Output the [X, Y] coordinate of the center of the cell containing the given text.  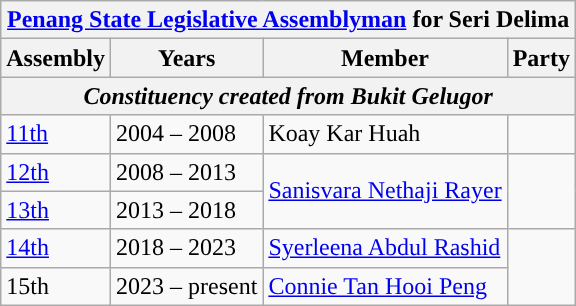
13th [56, 210]
2008 – 2013 [186, 172]
Sanisvara Nethaji Rayer [385, 191]
Penang State Legislative Assemblyman for Seri Delima [288, 20]
Constituency created from Bukit Gelugor [288, 96]
Years [186, 58]
Assembly [56, 58]
2023 – present [186, 286]
2018 – 2023 [186, 248]
12th [56, 172]
Syerleena Abdul Rashid [385, 248]
Party [541, 58]
2013 – 2018 [186, 210]
15th [56, 286]
14th [56, 248]
Connie Tan Hooi Peng [385, 286]
11th [56, 134]
Member [385, 58]
Koay Kar Huah [385, 134]
2004 – 2008 [186, 134]
